Determine the [X, Y] coordinate at the center of the cell enclosing the given text.  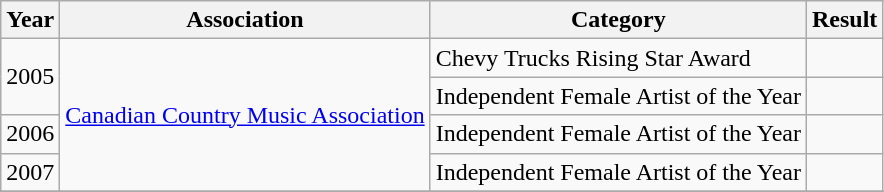
Year [30, 20]
Association [245, 20]
2006 [30, 134]
Canadian Country Music Association [245, 115]
Category [618, 20]
Result [844, 20]
2005 [30, 77]
Chevy Trucks Rising Star Award [618, 58]
2007 [30, 172]
